Locate the cell with the specified text and output its (X, Y) center coordinate. 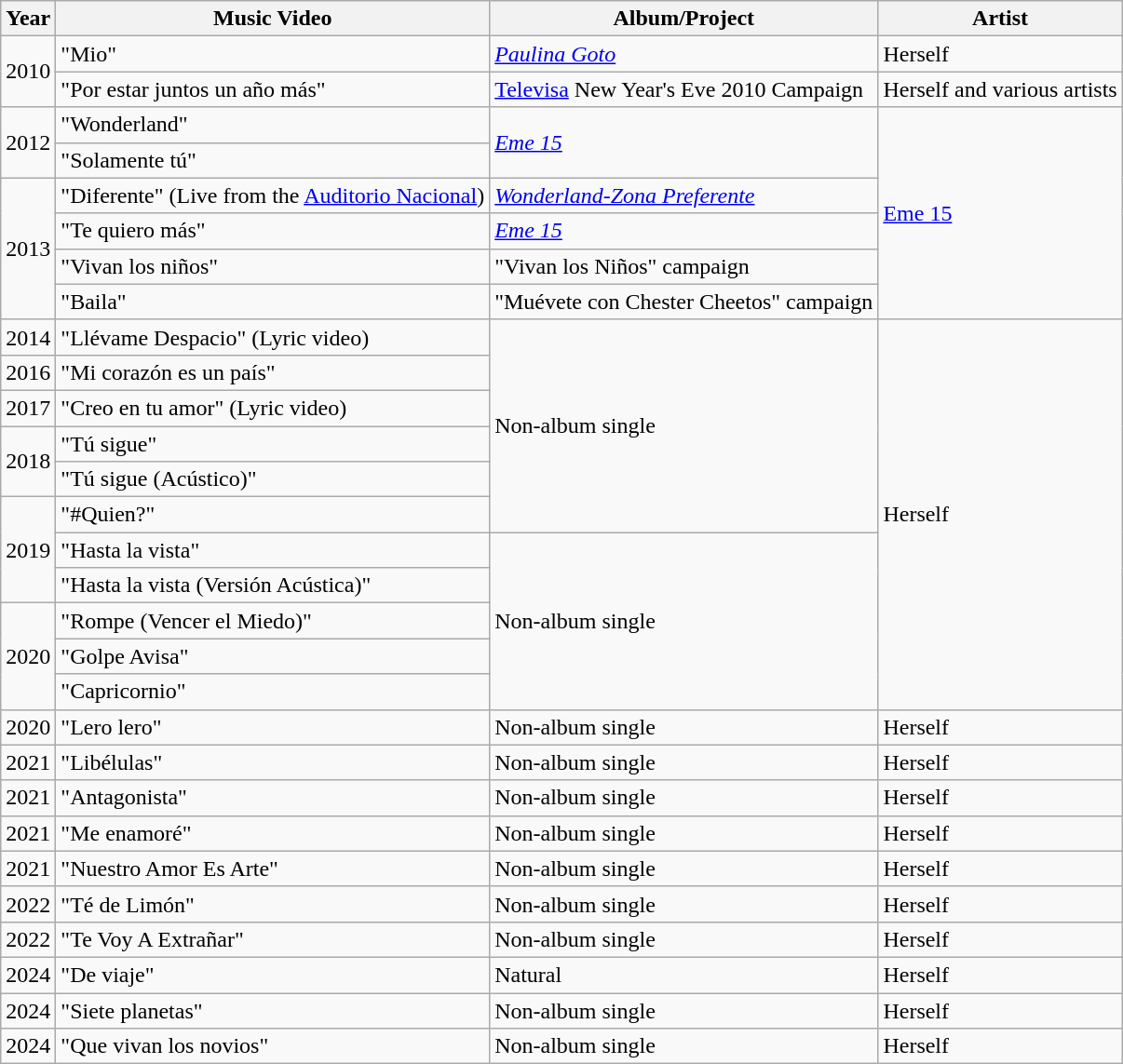
"Capricornio" (273, 692)
2012 (28, 142)
"Hasta la vista (Versión Acústica)" (273, 586)
Music Video (273, 19)
2013 (28, 249)
Artist (1000, 19)
"Antagonista" (273, 798)
"Vivan los Niños" campaign (683, 266)
"#Quien?" (273, 515)
"Lero lero" (273, 727)
"Wonderland" (273, 125)
"Té de Limón" (273, 904)
2019 (28, 550)
"Siete planetas" (273, 1010)
Paulina Goto (683, 54)
"Rompe (Vencer el Miedo)" (273, 621)
"Te quiero más" (273, 231)
Televisa New Year's Eve 2010 Campaign (683, 89)
"Hasta la vista" (273, 550)
"Te Voy A Extrañar" (273, 939)
"Por estar juntos un año más" (273, 89)
2017 (28, 408)
"Baila" (273, 302)
2016 (28, 372)
Natural (683, 975)
2010 (28, 72)
2018 (28, 462)
Year (28, 19)
"Tú sigue" (273, 444)
"Diferente" (Live from the Auditorio Nacional) (273, 195)
"Solamente tú" (273, 160)
"De viaje" (273, 975)
2014 (28, 337)
"Libélulas" (273, 762)
Herself and various artists (1000, 89)
"Vivan los niños" (273, 266)
"Muévete con Chester Cheetos" campaign (683, 302)
"Golpe Avisa" (273, 656)
"Mi corazón es un país" (273, 372)
"Llévame Despacio" (Lyric video) (273, 337)
"Nuestro Amor Es Arte" (273, 869)
"Me enamoré" (273, 833)
"Mio" (273, 54)
"Tú sigue (Acústico)" (273, 479)
Album/Project (683, 19)
"Creo en tu amor" (Lyric video) (273, 408)
"Que vivan los novios" (273, 1046)
Wonderland-Zona Preferente (683, 195)
